Return the (X, Y) coordinate for the center point of the cell that contains the specified text.  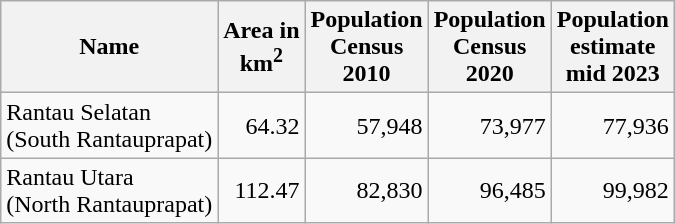
Rantau Utara (North Rantauprapat) (110, 190)
112.47 (262, 190)
Rantau Selatan (South Rantauprapat) (110, 126)
PopulationCensus2010 (366, 47)
Area in km2 (262, 47)
82,830 (366, 190)
PopulationCensus2020 (490, 47)
64.32 (262, 126)
Name (110, 47)
Populationestimatemid 2023 (612, 47)
99,982 (612, 190)
77,936 (612, 126)
73,977 (490, 126)
57,948 (366, 126)
96,485 (490, 190)
